Return the [x, y] coordinate for the center point of the cell that contains the specified text.  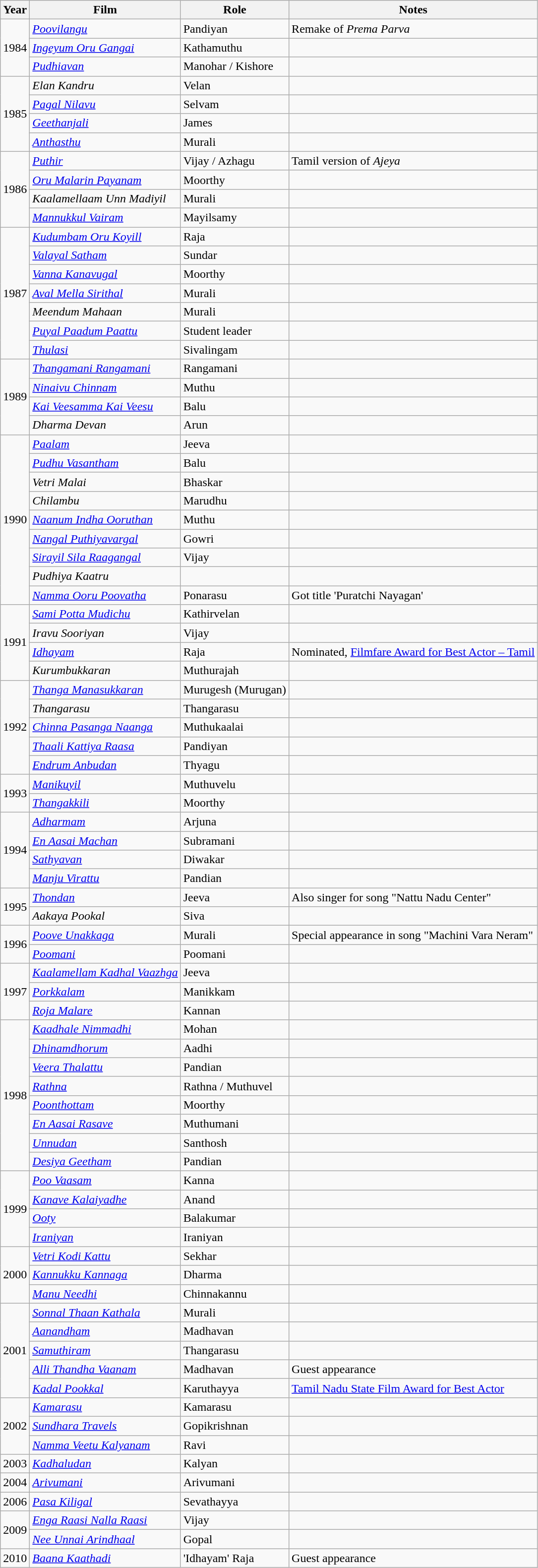
Thyagu [235, 765]
2000 [15, 1275]
Muthuvelu [235, 784]
'Idhayam' Raja [235, 1558]
Chilambu [105, 501]
Santhosh [235, 1142]
Samuthiram [105, 1350]
Poovilangu [105, 29]
Thulasi [105, 350]
Idhayam [105, 652]
Kurumbukkaran [105, 671]
1993 [15, 793]
Desiya Geetham [105, 1162]
Anand [235, 1199]
Rathna / Muthuvel [235, 1086]
Puyal Paadum Paattu [105, 331]
En Aasai Rasave [105, 1124]
Ninaivu Chinnam [105, 387]
Also singer for song "Nattu Nadu Center" [414, 897]
2001 [15, 1350]
Alli Thandha Vaanam [105, 1369]
Chinnakannu [235, 1294]
Velan [235, 85]
Kannan [235, 1010]
Tamil version of Ajeya [414, 161]
Pudhiya Kaatru [105, 576]
Year [15, 10]
Thaali Kattiya Raasa [105, 746]
Nangal Puthiyavargal [105, 538]
Remake of Prema Parva [414, 29]
Sami Potta Mudichu [105, 614]
Sekhar [235, 1256]
1995 [15, 907]
Mannukkul Vairam [105, 217]
Kaalamellam Kadhal Vaazhga [105, 973]
1987 [15, 293]
2010 [15, 1558]
Tamil Nadu State Film Award for Best Actor [414, 1388]
Kadhaludan [105, 1464]
Thangamani Rangamani [105, 369]
Kanave Kalaiyadhe [105, 1199]
Pagal Nilavu [105, 104]
Ravi [235, 1445]
Ingeyum Oru Gangai [105, 48]
Arjuna [235, 821]
Rangamani [235, 369]
Marudhu [235, 501]
Selvam [235, 104]
1990 [15, 520]
Murugesh (Murugan) [235, 690]
1984 [15, 48]
Arun [235, 425]
Vetri Malai [105, 482]
Pasa Kiligal [105, 1502]
Paalam [105, 444]
Nee Unnai Arindhaal [105, 1539]
Kaadhale Nimmadhi [105, 1029]
Sonnal Thaan Kathala [105, 1313]
Vanna Kanavugal [105, 274]
Role [235, 10]
Kannukku Kannaga [105, 1275]
Pudhu Vasantham [105, 463]
Porkkalam [105, 992]
Geethanjali [105, 123]
1985 [15, 114]
Sundar [235, 255]
2004 [15, 1483]
Poonthottam [105, 1105]
Subramani [235, 841]
Adharmam [105, 821]
Kadal Pookkal [105, 1388]
Nominated, Filmfare Award for Best Actor – Tamil [414, 652]
Manu Needhi [105, 1294]
1989 [15, 397]
Karuthayya [235, 1388]
2002 [15, 1426]
Sirayil Sila Raagangal [105, 558]
Kanna [235, 1181]
Chinna Pasanga Naanga [105, 727]
Meendum Mahaan [105, 312]
Kaalamellaam Unn Madiyil [105, 198]
Veera Thalattu [105, 1067]
Mayilsamy [235, 217]
Sundhara Travels [105, 1426]
Manju Virattu [105, 878]
Dharma Devan [105, 425]
Naanum Indha Ooruthan [105, 519]
Muthumani [235, 1124]
Rathna [105, 1086]
Balakumar [235, 1218]
Manohar / Kishore [235, 66]
1992 [15, 727]
2006 [15, 1502]
Gowri [235, 538]
Gopikrishnan [235, 1426]
Sathyavan [105, 860]
1996 [15, 944]
Siva [235, 916]
Poo Vaasam [105, 1181]
Notes [414, 10]
Film [105, 10]
Muthukaalai [235, 727]
1994 [15, 850]
Dharma [235, 1275]
1986 [15, 189]
Thangakkili [105, 803]
Kalyan [235, 1464]
Kai Veesamma Kai Veesu [105, 406]
Kathirvelan [235, 614]
Sivalingam [235, 350]
Kathamuthu [235, 48]
Namma Ooru Poovatha [105, 595]
1991 [15, 642]
Vetri Kodi Kattu [105, 1256]
Mohan [235, 1029]
Thondan [105, 897]
1998 [15, 1095]
Ponarasu [235, 595]
Got title 'Puratchi Nayagan' [414, 595]
Elan Kandru [105, 85]
Thanga Manasukkaran [105, 690]
James [235, 123]
2003 [15, 1464]
Aakaya Pookal [105, 916]
Ooty [105, 1218]
Muthurajah [235, 671]
Poove Unakkaga [105, 935]
Bhaskar [235, 482]
Baana Kaathadi [105, 1558]
Special appearance in song "Machini Vara Neram" [414, 935]
Aanandham [105, 1331]
Student leader [235, 331]
Kudumbam Oru Koyill [105, 237]
Puthir [105, 161]
Manikkam [235, 992]
Diwakar [235, 860]
Pudhiavan [105, 66]
Dhinamdhorum [105, 1048]
Vijay / Azhagu [235, 161]
Anthasthu [105, 142]
Manikuyil [105, 784]
2009 [15, 1530]
Aadhi [235, 1048]
En Aasai Machan [105, 841]
Oru Malarin Payanam [105, 180]
Roja Malare [105, 1010]
Enga Raasi Nalla Raasi [105, 1520]
Valayal Satham [105, 255]
Iravu Sooriyan [105, 633]
Unnudan [105, 1142]
Endrum Anbudan [105, 765]
1999 [15, 1209]
1997 [15, 992]
Aval Mella Sirithal [105, 293]
Gopal [235, 1539]
Sevathayya [235, 1502]
Namma Veetu Kalyanam [105, 1445]
